Return the (x, y) coordinate for the center point of the cell that contains the specified text.  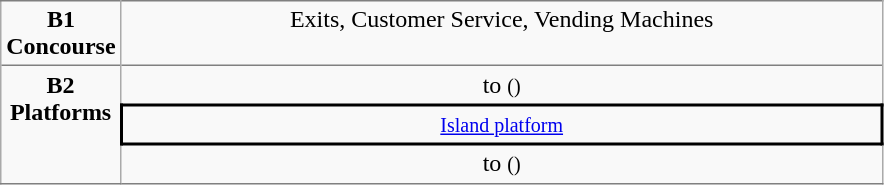
B1Concourse (61, 34)
Exits, Customer Service, Vending Machines (502, 34)
B2Platforms (61, 124)
Island platform (502, 125)
